For the text-containing cell, return its midpoint in [x, y] coordinate format. 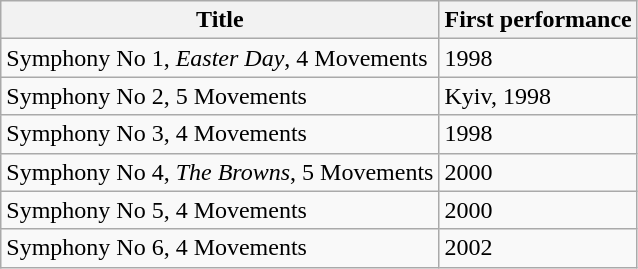
2002 [538, 248]
Title [220, 20]
Symphony No 5, 4 Movements [220, 210]
Kyiv, 1998 [538, 96]
First performance [538, 20]
Symphony No 3, 4 Movements [220, 134]
Symphony No 2, 5 Movements [220, 96]
Symphony No 1, Easter Day, 4 Movements [220, 58]
Symphony No 4, The Browns, 5 Movements [220, 172]
Symphony No 6, 4 Movements [220, 248]
